Search for the cell housing the specified text and yield its [x, y] center coordinate. 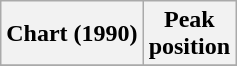
Chart (1990) [72, 34]
Peakposition [189, 34]
